Locate the cell with the specified text and output its (x, y) center coordinate. 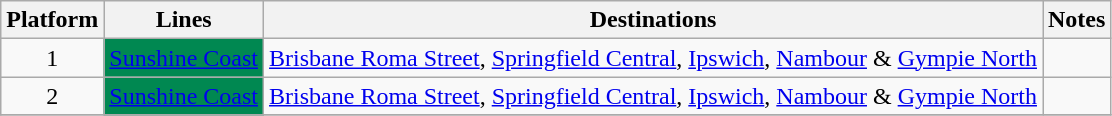
1 (52, 58)
Lines (184, 20)
Destinations (654, 20)
2 (52, 96)
Platform (52, 20)
Notes (1076, 20)
